Capture the cell that displays the provided text and extract its [x, y] central coordinate. 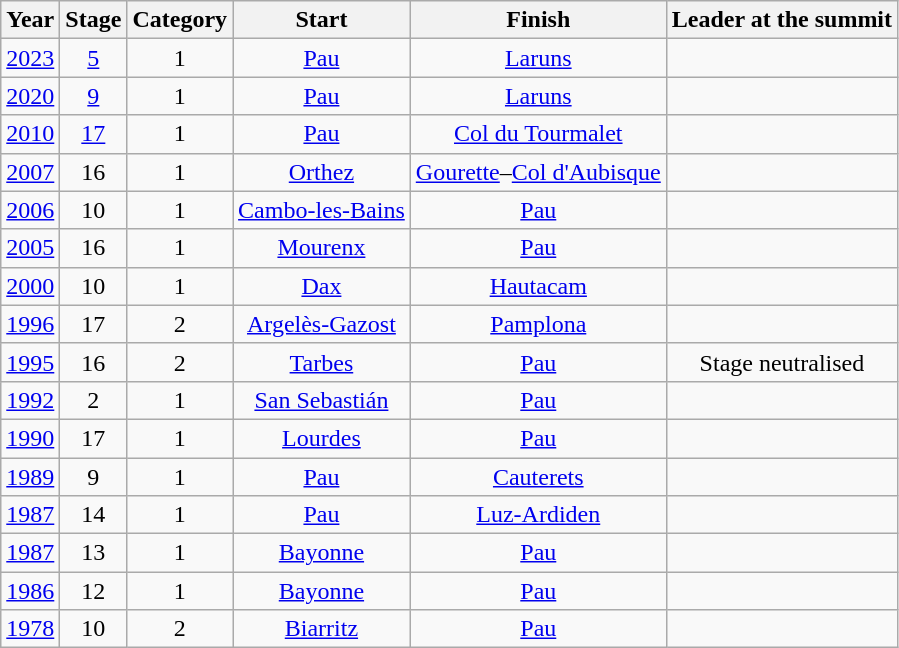
Biarritz [322, 629]
Argelès-Gazost [322, 324]
Tarbes [322, 362]
5 [94, 58]
Cauterets [538, 477]
2005 [30, 248]
1986 [30, 591]
1990 [30, 438]
Category [180, 20]
1992 [30, 400]
Luz-Ardiden [538, 515]
2006 [30, 210]
2023 [30, 58]
12 [94, 591]
Stage neutralised [782, 362]
1995 [30, 362]
Gourette–Col d'Aubisque [538, 172]
14 [94, 515]
San Sebastián [322, 400]
Pamplona [538, 324]
2020 [30, 96]
Leader at the summit [782, 20]
Stage [94, 20]
Finish [538, 20]
2010 [30, 134]
Col du Tourmalet [538, 134]
Hautacam [538, 286]
1996 [30, 324]
Dax [322, 286]
Orthez [322, 172]
Year [30, 20]
1978 [30, 629]
1989 [30, 477]
Lourdes [322, 438]
Mourenx [322, 248]
Cambo-les-Bains [322, 210]
Start [322, 20]
2007 [30, 172]
13 [94, 553]
2000 [30, 286]
